Detect which cell encompasses the target text, then output its [x, y] center coordinate. 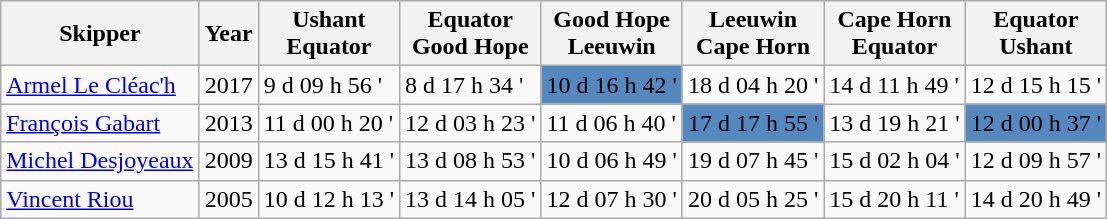
12 d 07 h 30 ' [612, 199]
8 d 17 h 34 ' [470, 85]
Good HopeLeeuwin [612, 34]
Skipper [100, 34]
13 d 08 h 53 ' [470, 161]
12 d 09 h 57 ' [1036, 161]
2005 [228, 199]
UshantEquator [328, 34]
10 d 12 h 13 ' [328, 199]
14 d 20 h 49 ' [1036, 199]
10 d 16 h 42 ' [612, 85]
19 d 07 h 45 ' [752, 161]
Michel Desjoyeaux [100, 161]
12 d 03 h 23 ' [470, 123]
13 d 19 h 21 ' [894, 123]
9 d 09 h 56 ' [328, 85]
20 d 05 h 25 ' [752, 199]
2013 [228, 123]
Cape HornEquator [894, 34]
11 d 00 h 20 ' [328, 123]
Vincent Riou [100, 199]
15 d 20 h 11 ' [894, 199]
14 d 11 h 49 ' [894, 85]
13 d 14 h 05 ' [470, 199]
12 d 00 h 37 ' [1036, 123]
10 d 06 h 49 ' [612, 161]
Armel Le Cléac'h [100, 85]
LeeuwinCape Horn [752, 34]
17 d 17 h 55 ' [752, 123]
EquatorGood Hope [470, 34]
2017 [228, 85]
2009 [228, 161]
François Gabart [100, 123]
13 d 15 h 41 ' [328, 161]
Year [228, 34]
11 d 06 h 40 ' [612, 123]
EquatorUshant [1036, 34]
18 d 04 h 20 ' [752, 85]
15 d 02 h 04 ' [894, 161]
12 d 15 h 15 ' [1036, 85]
